Determine the [x, y] coordinate at the center of the cell enclosing the given text.  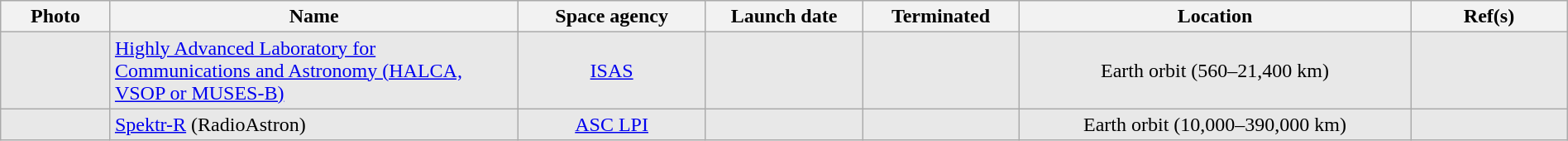
Space agency [612, 17]
Photo [56, 17]
Name [314, 17]
Terminated [941, 17]
Ref(s) [1489, 17]
ASC LPI [612, 124]
Launch date [784, 17]
Spektr-R (RadioAstron) [314, 124]
Highly Advanced Laboratory for Communications and Astronomy (HALCA, VSOP or MUSES-B) [314, 70]
Earth orbit (10,000–390,000 km) [1215, 124]
Earth orbit (560–21,400 km) [1215, 70]
ISAS [612, 70]
Location [1215, 17]
